Identify which cell holds the provided text, then report its [X, Y] central coordinate. 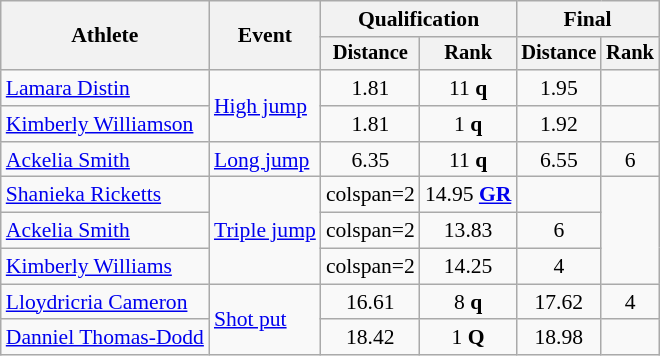
Triple jump [265, 230]
Event [265, 36]
Kimberly Williams [105, 267]
Shot put [265, 320]
6.55 [558, 160]
1.95 [558, 88]
Qualification [419, 19]
8 q [468, 302]
14.25 [468, 267]
Athlete [105, 36]
Long jump [265, 160]
18.98 [558, 338]
Lamara Distin [105, 88]
16.61 [370, 302]
Lloydricria Cameron [105, 302]
Final [587, 19]
Kimberly Williamson [105, 124]
Shanieka Ricketts [105, 195]
13.83 [468, 231]
1 q [468, 124]
14.95 GR [468, 195]
6.35 [370, 160]
High jump [265, 106]
18.42 [370, 338]
1 Q [468, 338]
1.92 [558, 124]
Danniel Thomas-Dodd [105, 338]
17.62 [558, 302]
